Return the (X, Y) coordinate for the center point of the cell that contains the specified text.  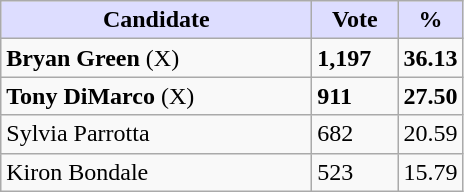
Tony DiMarco (X) (156, 96)
20.59 (430, 134)
% (430, 20)
911 (355, 96)
Kiron Bondale (156, 172)
682 (355, 134)
36.13 (430, 58)
15.79 (430, 172)
Vote (355, 20)
Candidate (156, 20)
1,197 (355, 58)
Sylvia Parrotta (156, 134)
523 (355, 172)
Bryan Green (X) (156, 58)
27.50 (430, 96)
